Find where the given text appears and provide that cell's center as [X, Y] coordinate. 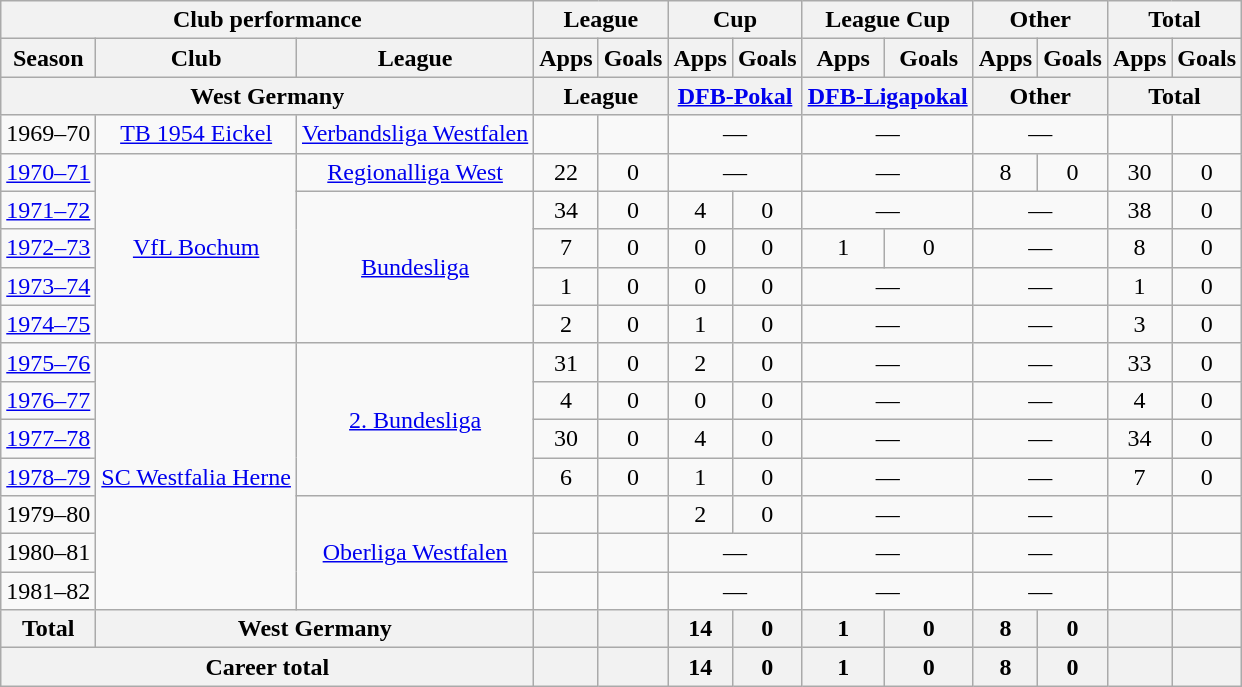
31 [566, 362]
Bundesliga [414, 267]
1974–75 [48, 324]
VfL Bochum [196, 248]
1979–80 [48, 515]
3 [1139, 324]
22 [566, 172]
Regionalliga West [414, 172]
1980–81 [48, 553]
SC Westfalia Herne [196, 476]
Season [48, 58]
1981–82 [48, 591]
1970–71 [48, 172]
1978–79 [48, 477]
1969–70 [48, 134]
Oberliga Westfalen [414, 553]
1972–73 [48, 248]
6 [566, 477]
Club performance [268, 20]
33 [1139, 362]
2. Bundesliga [414, 419]
1973–74 [48, 286]
Club [196, 58]
Cup [735, 20]
1975–76 [48, 362]
DFB-Ligapokal [888, 96]
TB 1954 Eickel [196, 134]
Verbandsliga Westfalen [414, 134]
1971–72 [48, 210]
1977–78 [48, 438]
38 [1139, 210]
League Cup [888, 20]
DFB-Pokal [735, 96]
Career total [268, 667]
1976–77 [48, 400]
